Return (x, y) of the center of cell containing provided text 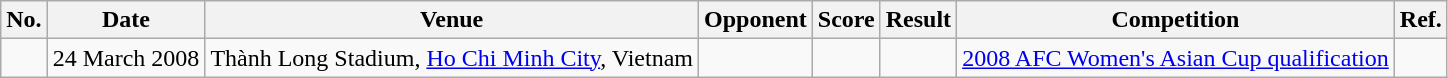
No. (24, 20)
2008 AFC Women's Asian Cup qualification (1176, 58)
Thành Long Stadium, Ho Chi Minh City, Vietnam (452, 58)
Ref. (1420, 20)
Result (918, 20)
Date (126, 20)
Opponent (755, 20)
Competition (1176, 20)
24 March 2008 (126, 58)
Score (846, 20)
Venue (452, 20)
